Pinpoint the cell where the given text exists, returning its [X, Y] midpoint coordinate. 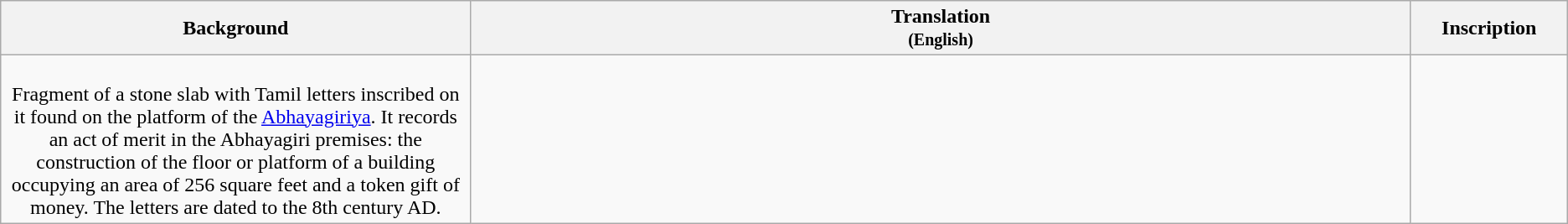
Inscription [1489, 29]
Translation(English) [941, 29]
Background [236, 29]
